Detect which cell encompasses the target text, then output its (x, y) center coordinate. 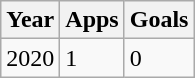
Apps (92, 20)
1 (92, 58)
Year (30, 20)
Goals (159, 20)
0 (159, 58)
2020 (30, 58)
